Output the [X, Y] coordinate of the center of the cell containing the given text.  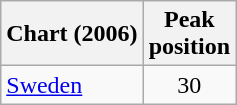
30 [189, 85]
Chart (2006) [72, 34]
Sweden [72, 85]
Peakposition [189, 34]
